Pinpoint the cell where the given text exists, returning its (x, y) midpoint coordinate. 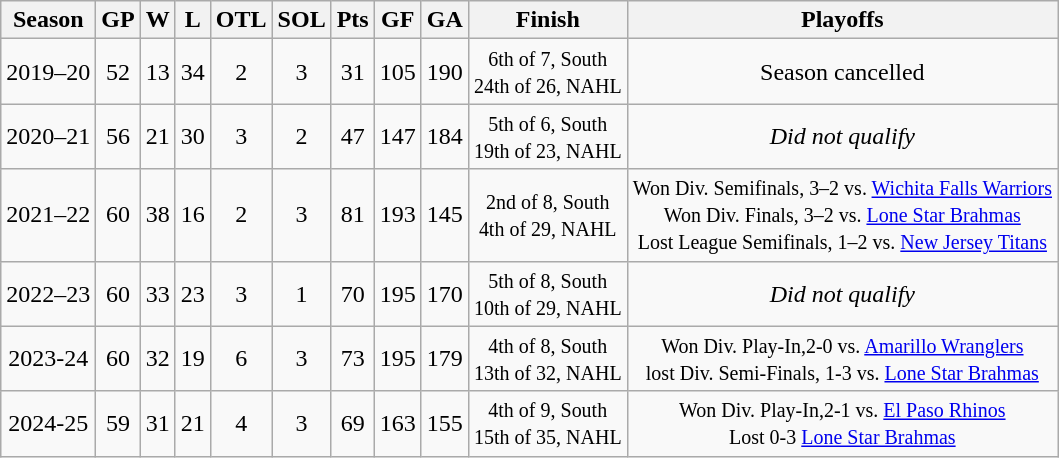
2024-25 (48, 424)
6th of 7, South24th of 26, NAHL (548, 72)
19 (192, 358)
34 (192, 72)
4 (241, 424)
59 (118, 424)
L (192, 20)
184 (444, 136)
Pts (352, 20)
16 (192, 215)
105 (398, 72)
1 (302, 294)
5th of 8, South10th of 29, NAHL (548, 294)
38 (158, 215)
GP (118, 20)
OTL (241, 20)
GF (398, 20)
145 (444, 215)
Won Div. Semifinals, 3–2 vs. Wichita Falls WarriorsWon Div. Finals, 3–2 vs. Lone Star BrahmasLost League Semifinals, 1–2 vs. New Jersey Titans (842, 215)
13 (158, 72)
GA (444, 20)
190 (444, 72)
155 (444, 424)
81 (352, 215)
4th of 9, South15th of 35, NAHL (548, 424)
5th of 6, South19th of 23, NAHL (548, 136)
56 (118, 136)
33 (158, 294)
SOL (302, 20)
W (158, 20)
32 (158, 358)
2021–22 (48, 215)
30 (192, 136)
2019–20 (48, 72)
2023-24 (48, 358)
179 (444, 358)
2020–21 (48, 136)
47 (352, 136)
2nd of 8, South4th of 29, NAHL (548, 215)
170 (444, 294)
Won Div. Play-In,2-1 vs. El Paso RhinosLost 0-3 Lone Star Brahmas (842, 424)
Won Div. Play-In,2-0 vs. Amarillo Wranglerslost Div. Semi-Finals, 1-3 vs. Lone Star Brahmas (842, 358)
Finish (548, 20)
70 (352, 294)
73 (352, 358)
4th of 8, South13th of 32, NAHL (548, 358)
147 (398, 136)
6 (241, 358)
163 (398, 424)
2022–23 (48, 294)
Playoffs (842, 20)
Season (48, 20)
193 (398, 215)
69 (352, 424)
52 (118, 72)
Season cancelled (842, 72)
23 (192, 294)
